Return the [X, Y] coordinate for the center point of the cell that contains the specified text.  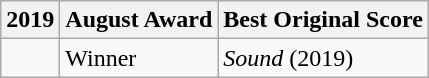
Sound (2019) [324, 58]
August Award [139, 20]
Best Original Score [324, 20]
Winner [139, 58]
2019 [30, 20]
